Identify which cell holds the provided text, then report its (x, y) central coordinate. 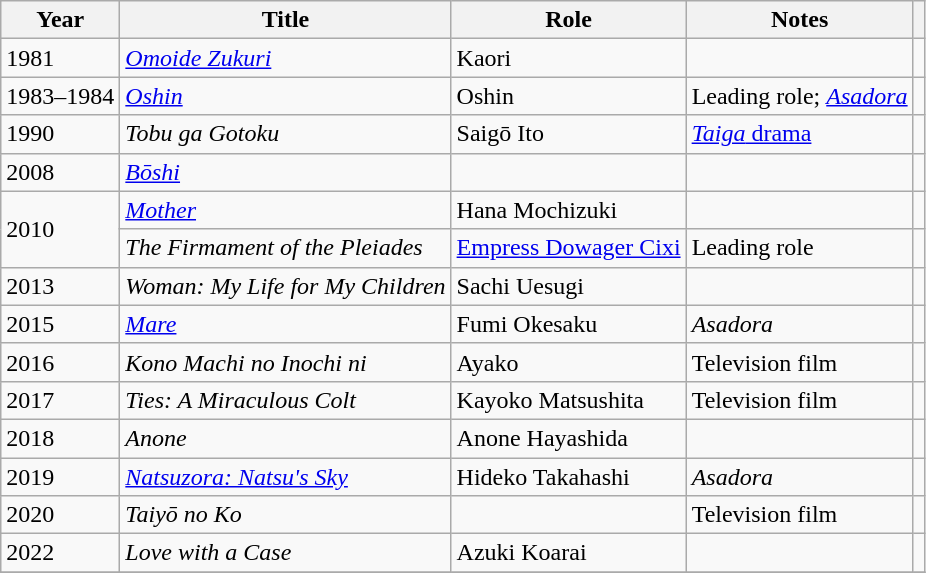
2013 (60, 286)
Tobu ga Gotoku (286, 134)
Kaori (568, 58)
Ayako (568, 362)
Anone (286, 438)
Leading role; Asadora (800, 96)
2019 (60, 477)
Sachi Uesugi (568, 286)
Omoide Zukuri (286, 58)
1983–1984 (60, 96)
Saigō Ito (568, 134)
1981 (60, 58)
Hana Mochizuki (568, 210)
Taiga drama (800, 134)
Ties: A Miraculous Colt (286, 400)
Year (60, 20)
2015 (60, 324)
2020 (60, 515)
Love with a Case (286, 553)
Taiyō no Ko (286, 515)
Mare (286, 324)
2016 (60, 362)
Role (568, 20)
2018 (60, 438)
The Firmament of the Pleiades (286, 248)
Leading role (800, 248)
2010 (60, 229)
Woman: My Life for My Children (286, 286)
2022 (60, 553)
1990 (60, 134)
Empress Dowager Cixi (568, 248)
Natsuzora: Natsu's Sky (286, 477)
Anone Hayashida (568, 438)
Notes (800, 20)
Mother (286, 210)
Title (286, 20)
2008 (60, 172)
Kayoko Matsushita (568, 400)
Fumi Okesaku (568, 324)
Hideko Takahashi (568, 477)
2017 (60, 400)
Kono Machi no Inochi ni (286, 362)
Azuki Koarai (568, 553)
Bōshi (286, 172)
